Output the (x, y) coordinate of the center of the cell containing the given text.  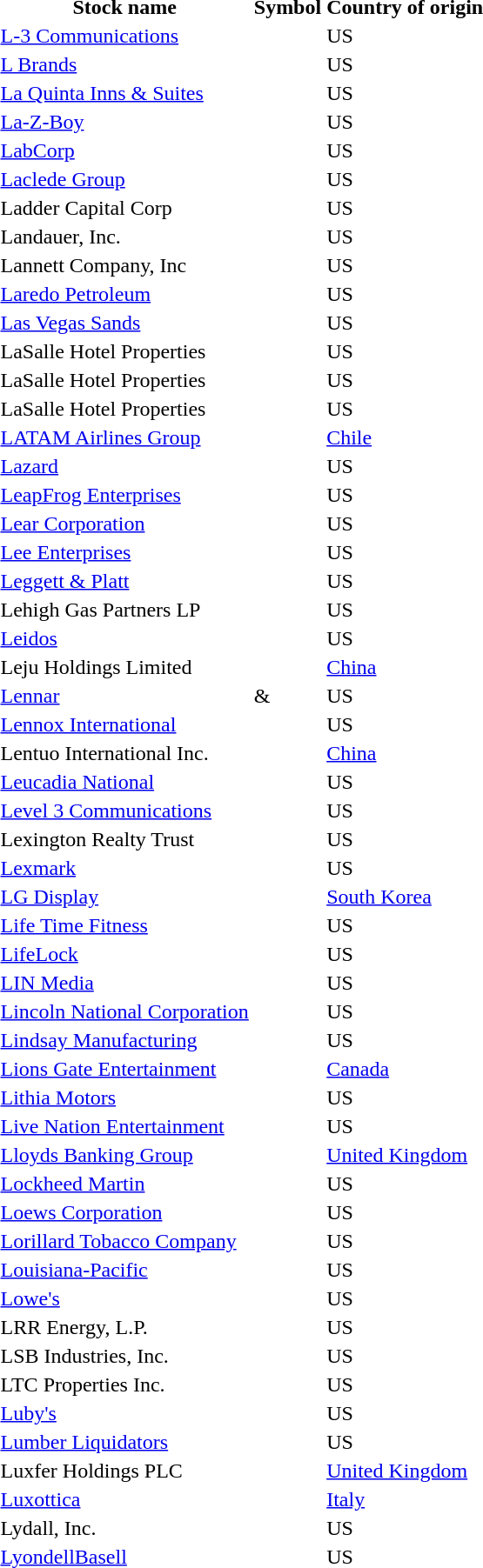
& (287, 696)
